Locate the cell with the specified text and output its [x, y] center coordinate. 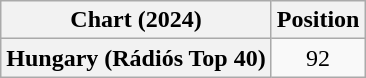
92 [318, 58]
Position [318, 20]
Hungary (Rádiós Top 40) [136, 58]
Chart (2024) [136, 20]
